Extract the (x, y) coordinate from the center of the cell holding the provided text.  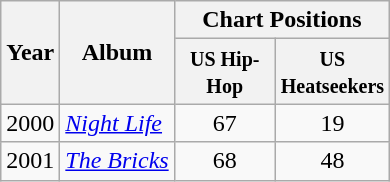
2001 (30, 161)
19 (332, 123)
The Bricks (117, 161)
US Hip-Hop (224, 72)
Year (30, 52)
2000 (30, 123)
Chart Positions (282, 20)
48 (332, 161)
US Heatseekers (332, 72)
Night Life (117, 123)
Album (117, 52)
68 (224, 161)
67 (224, 123)
